Detect which cell encompasses the target text, then output its (X, Y) center coordinate. 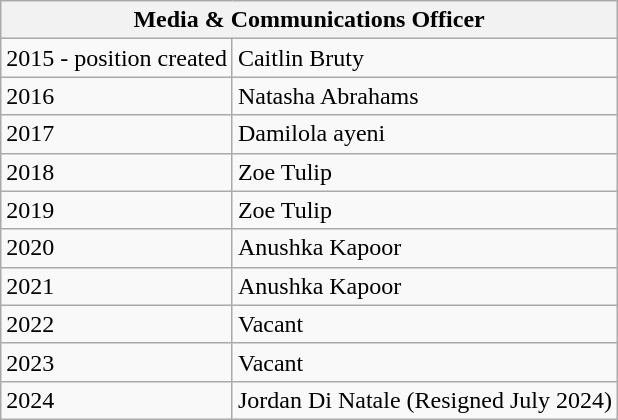
Caitlin Bruty (424, 58)
2020 (117, 248)
2024 (117, 400)
2023 (117, 362)
2021 (117, 286)
2022 (117, 324)
2015 - position created (117, 58)
2019 (117, 210)
2016 (117, 96)
Jordan Di Natale (Resigned July 2024) (424, 400)
2017 (117, 134)
Media & Communications Officer (310, 20)
2018 (117, 172)
Damilola ayeni (424, 134)
Natasha Abrahams (424, 96)
